Provide the (X, Y) coordinate of the cell's center where the given text is located.  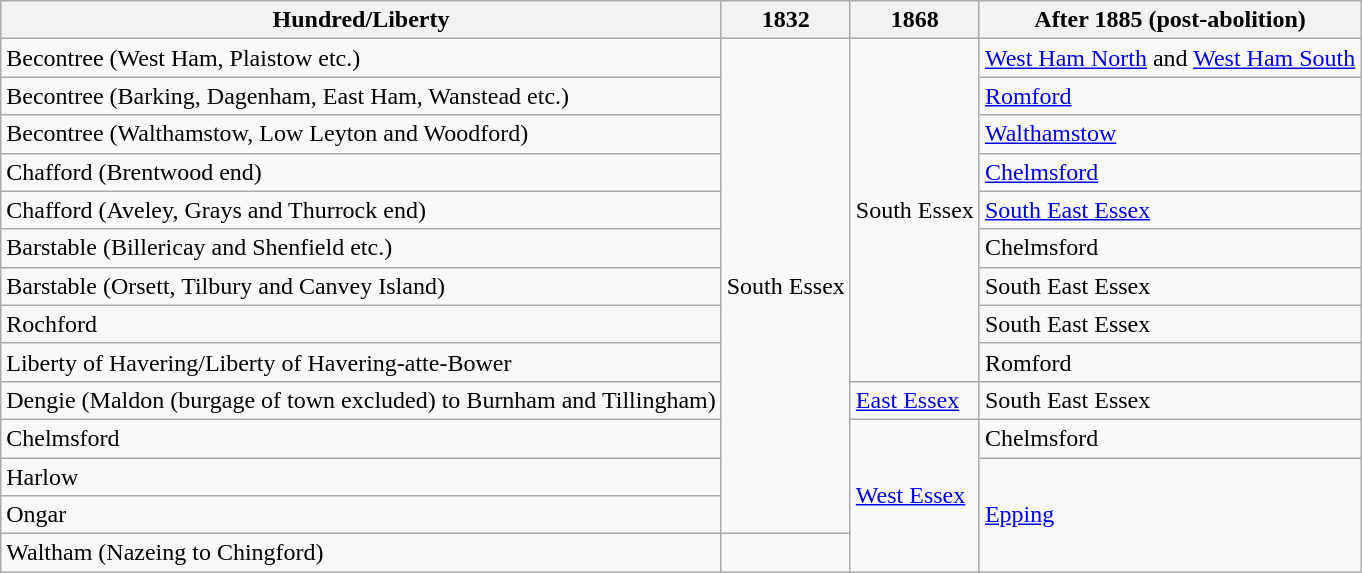
East Essex (914, 400)
Becontree (West Ham, Plaistow etc.) (361, 58)
Barstable (Orsett, Tilbury and Canvey Island) (361, 286)
Chafford (Aveley, Grays and Thurrock end) (361, 210)
Hundred/Liberty (361, 20)
Barstable (Billericay and Shenfield etc.) (361, 248)
Rochford (361, 324)
Becontree (Barking, Dagenham, East Ham, Wanstead etc.) (361, 96)
1832 (786, 20)
Waltham (Nazeing to Chingford) (361, 553)
After 1885 (post-abolition) (1170, 20)
Harlow (361, 477)
Becontree (Walthamstow, Low Leyton and Woodford) (361, 134)
Dengie (Maldon (burgage of town excluded) to Burnham and Tillingham) (361, 400)
Chafford (Brentwood end) (361, 172)
Liberty of Havering/Liberty of Havering-atte-Bower (361, 362)
Ongar (361, 515)
West Ham North and West Ham South (1170, 58)
1868 (914, 20)
Epping (1170, 515)
Walthamstow (1170, 134)
West Essex (914, 495)
